Identify which cell holds the provided text, then report its (X, Y) central coordinate. 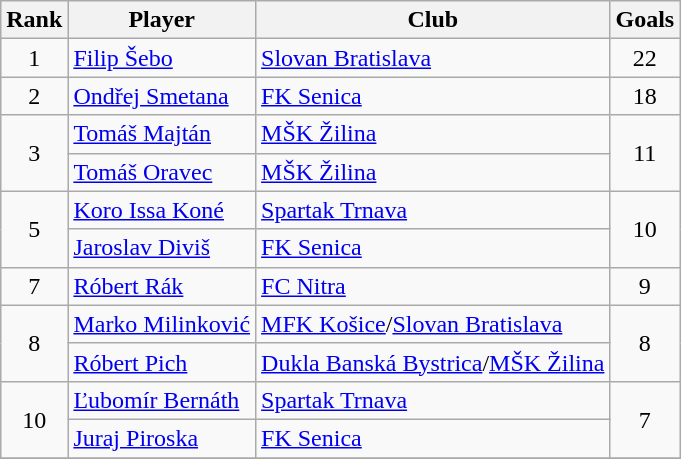
Club (433, 20)
Marko Milinković (162, 324)
11 (645, 153)
5 (34, 229)
Tomáš Oravec (162, 172)
3 (34, 153)
1 (34, 58)
Ondřej Smetana (162, 96)
MFK Košice/Slovan Bratislava (433, 324)
Player (162, 20)
2 (34, 96)
18 (645, 96)
Goals (645, 20)
Juraj Piroska (162, 438)
Róbert Pich (162, 362)
Jaroslav Diviš (162, 248)
Rank (34, 20)
Ľubomír Bernáth (162, 400)
Tomáš Majtán (162, 134)
FC Nitra (433, 286)
9 (645, 286)
Dukla Banská Bystrica/MŠK Žilina (433, 362)
Róbert Rák (162, 286)
Filip Šebo (162, 58)
22 (645, 58)
Koro Issa Koné (162, 210)
Slovan Bratislava (433, 58)
